Pinpoint the cell where the given text exists, returning its [X, Y] midpoint coordinate. 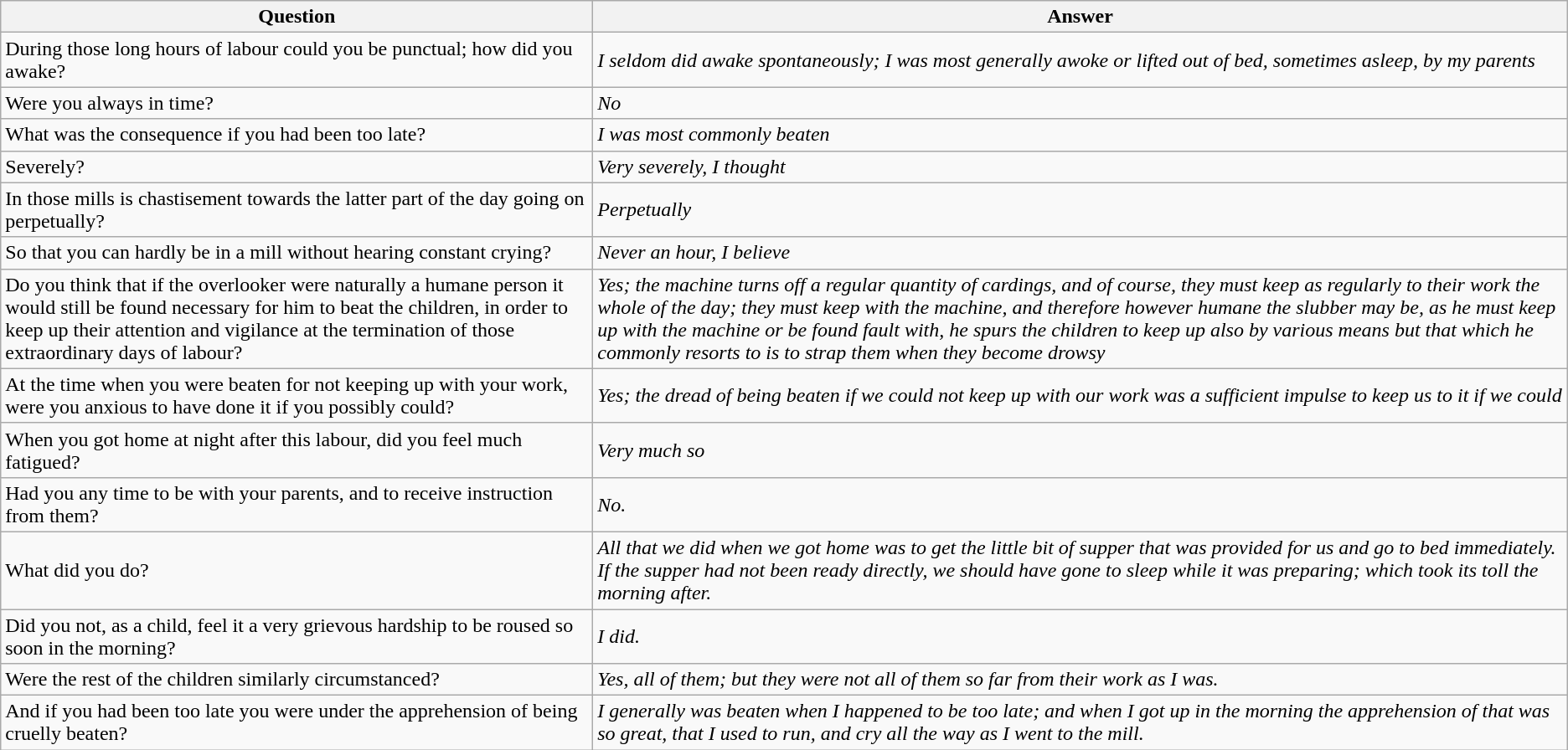
Were the rest of the children similarly circumstanced? [297, 680]
Did you not, as a child, feel it a very grievous hardship to be roused so soon in the morning? [297, 636]
What did you do? [297, 570]
In those mills is chastisement towards the latter part of the day going on perpetually? [297, 209]
Had you any time to be with your parents, and to receive instruction from them? [297, 504]
I did. [1081, 636]
Yes, all of them; but they were not all of them so far from their work as I was. [1081, 680]
Very much so [1081, 450]
No [1081, 103]
No. [1081, 504]
What was the consequence if you had been too late? [297, 135]
Answer [1081, 17]
Perpetually [1081, 209]
Yes; the dread of being beaten if we could not keep up with our work was a sufficient impulse to keep us to it if we could [1081, 395]
When you got home at night after this labour, did you feel much fatigued? [297, 450]
Very severely, I thought [1081, 167]
Were you always in time? [297, 103]
And if you had been too late you were under the apprehension of being cruelly beaten? [297, 723]
Never an hour, I believe [1081, 253]
Severely? [297, 167]
I was most commonly beaten [1081, 135]
During those long hours of labour could you be punctual; how did you awake? [297, 60]
So that you can hardly be in a mill without hearing constant crying? [297, 253]
Question [297, 17]
At the time when you were beaten for not keeping up with your work, were you anxious to have done it if you possibly could? [297, 395]
I seldom did awake spontaneously; I was most generally awoke or lifted out of bed, sometimes asleep, by my parents [1081, 60]
